Identify which cell holds the provided text, then report its [X, Y] central coordinate. 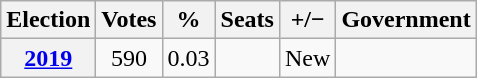
2019 [48, 58]
Votes [129, 20]
Election [48, 20]
Government [406, 20]
New [307, 58]
Seats [247, 20]
% [188, 20]
590 [129, 58]
0.03 [188, 58]
+/− [307, 20]
